Search for the cell housing the specified text and yield its (x, y) center coordinate. 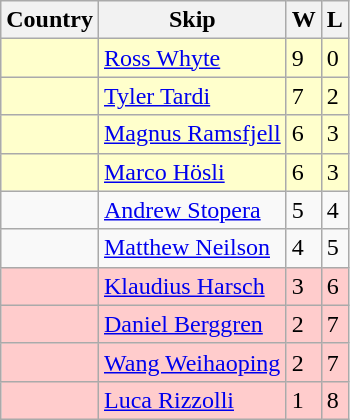
Luca Rizzolli (192, 400)
Skip (192, 20)
Country (50, 20)
Marco Hösli (192, 172)
Wang Weihaoping (192, 362)
0 (334, 58)
L (334, 20)
Magnus Ramsfjell (192, 134)
Ross Whyte (192, 58)
8 (334, 400)
Klaudius Harsch (192, 286)
Tyler Tardi (192, 96)
1 (304, 400)
W (304, 20)
Andrew Stopera (192, 210)
Matthew Neilson (192, 248)
Daniel Berggren (192, 324)
9 (304, 58)
